Pinpoint the cell where the given text exists, returning its (x, y) midpoint coordinate. 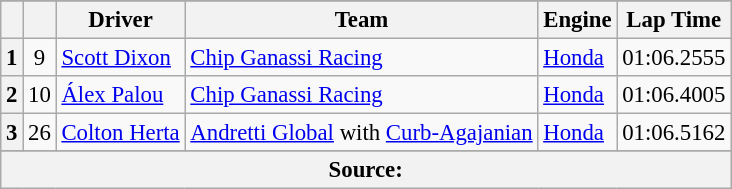
Engine (578, 20)
2 (12, 95)
Team (362, 20)
Lap Time (674, 20)
9 (40, 58)
01:06.4005 (674, 95)
26 (40, 133)
01:06.2555 (674, 58)
10 (40, 95)
01:06.5162 (674, 133)
Colton Herta (120, 133)
Source: (366, 170)
Álex Palou (120, 95)
Andretti Global with Curb-Agajanian (362, 133)
3 (12, 133)
Driver (120, 20)
Scott Dixon (120, 58)
1 (12, 58)
